Return (X, Y) of the center of cell containing provided text 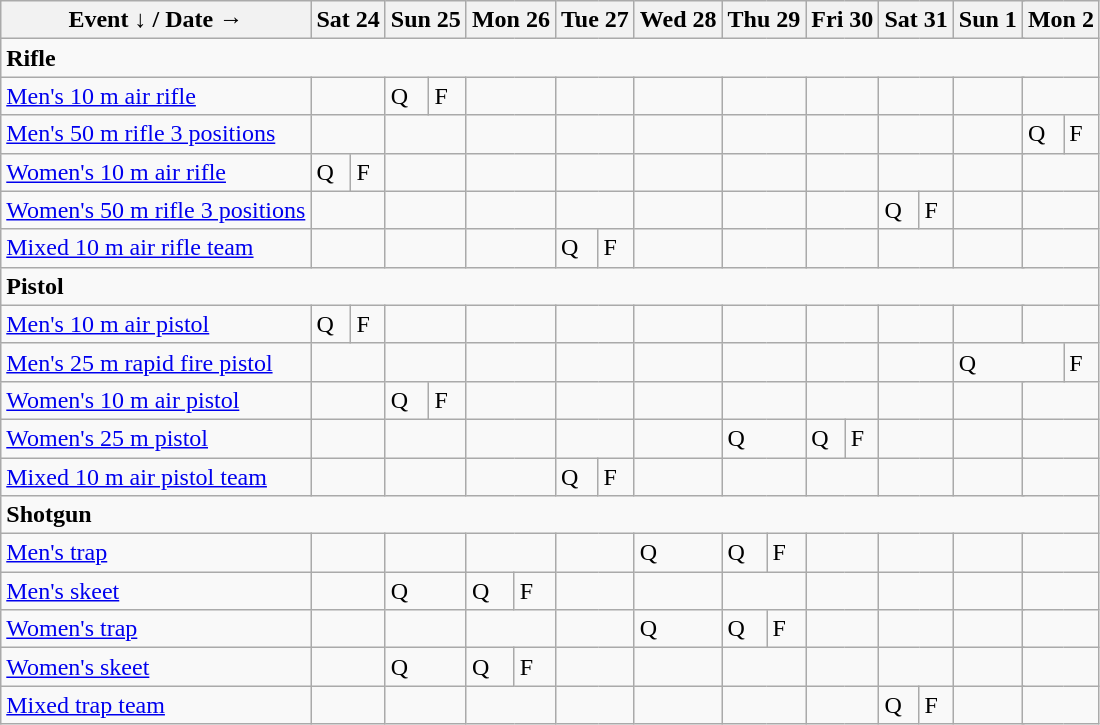
Thu 29 (764, 20)
Men's 25 m rapid fire pistol (156, 362)
Shotgun (550, 515)
Event ↓ / Date → (156, 20)
Sun 1 (988, 20)
Sat 24 (348, 20)
Women's trap (156, 629)
Mixed trap team (156, 705)
Men's trap (156, 553)
Pistol (550, 286)
Mixed 10 m air rifle team (156, 248)
Mixed 10 m air pistol team (156, 477)
Sun 25 (426, 20)
Men's 10 m air rifle (156, 96)
Women's 10 m air rifle (156, 172)
Women's skeet (156, 667)
Women's 50 m rifle 3 positions (156, 210)
Women's 10 m air pistol (156, 400)
Wed 28 (678, 20)
Women's 25 m pistol (156, 438)
Rifle (550, 58)
Mon 2 (1060, 20)
Sat 31 (916, 20)
Mon 26 (510, 20)
Tue 27 (594, 20)
Fri 30 (842, 20)
Men's 50 m rifle 3 positions (156, 134)
Men's 10 m air pistol (156, 324)
Men's skeet (156, 591)
